For the text-containing cell, return its midpoint in (x, y) coordinate format. 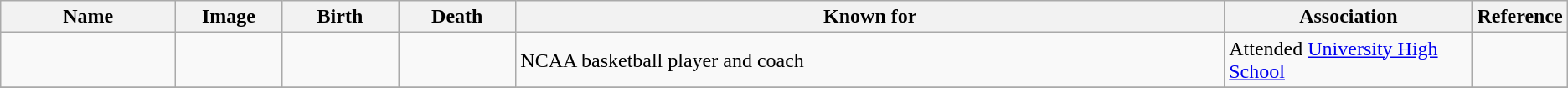
Birth (340, 17)
Name (89, 17)
Attended University High School (1349, 60)
NCAA basketball player and coach (870, 60)
Reference (1519, 17)
Image (230, 17)
Death (457, 17)
Association (1349, 17)
Known for (870, 17)
